Return the [x, y] coordinate for the center point of the cell that contains the specified text.  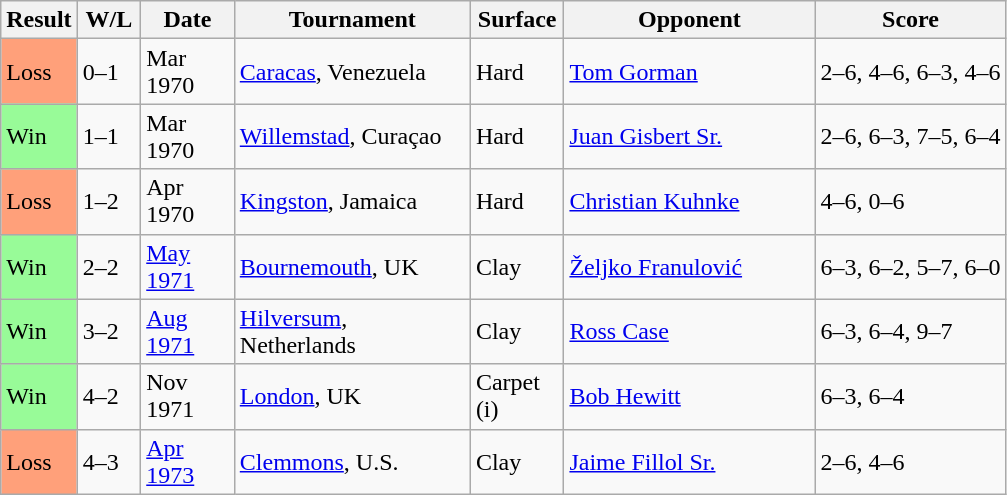
Željko Franulović [690, 266]
Apr 1970 [188, 202]
0–1 [109, 72]
Ross Case [690, 332]
Hilversum, Netherlands [352, 332]
2–6, 4–6 [910, 462]
Kingston, Jamaica [352, 202]
Apr 1973 [188, 462]
Score [910, 20]
Caracas, Venezuela [352, 72]
Result [39, 20]
Tournament [352, 20]
6–3, 6–4, 9–7 [910, 332]
1–2 [109, 202]
Surface [517, 20]
W/L [109, 20]
3–2 [109, 332]
Bournemouth, UK [352, 266]
Clemmons, U.S. [352, 462]
4–6, 0–6 [910, 202]
Bob Hewitt [690, 396]
2–6, 6–3, 7–5, 6–4 [910, 136]
4–3 [109, 462]
May 1971 [188, 266]
4–2 [109, 396]
2–6, 4–6, 6–3, 4–6 [910, 72]
6–3, 6–2, 5–7, 6–0 [910, 266]
Tom Gorman [690, 72]
Juan Gisbert Sr. [690, 136]
Jaime Fillol Sr. [690, 462]
London, UK [352, 396]
Carpet (i) [517, 396]
Date [188, 20]
6–3, 6–4 [910, 396]
Opponent [690, 20]
1–1 [109, 136]
Christian Kuhnke [690, 202]
2–2 [109, 266]
Aug 1971 [188, 332]
Willemstad, Curaçao [352, 136]
Nov 1971 [188, 396]
